Pinpoint the cell where the given text exists, returning its (X, Y) midpoint coordinate. 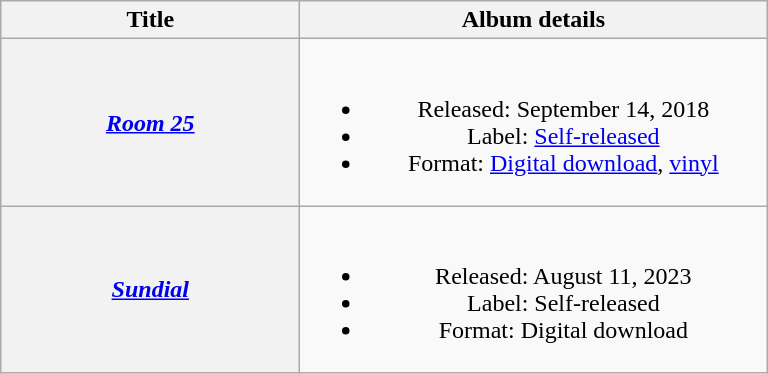
Released: August 11, 2023Label: Self-releasedFormat: Digital download (534, 290)
Album details (534, 20)
Title (150, 20)
Sundial (150, 290)
Released: September 14, 2018Label: Self-releasedFormat: Digital download, vinyl (534, 122)
Room 25 (150, 122)
